Identify which cell holds the provided text, then report its (x, y) central coordinate. 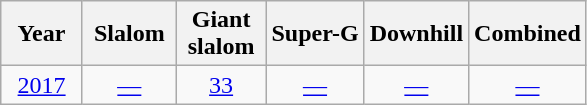
Super-G (315, 34)
Giant slalom (221, 34)
Combined (528, 34)
33 (221, 85)
2017 (42, 85)
Downhill (416, 34)
Slalom (129, 34)
Year (42, 34)
